Find where the given text appears and provide that cell's center as [x, y] coordinate. 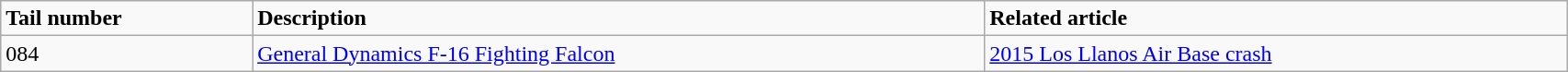
Tail number [127, 18]
2015 Los Llanos Air Base crash [1276, 54]
Related article [1276, 18]
Description [619, 18]
084 [127, 54]
General Dynamics F-16 Fighting Falcon [619, 54]
